Provide the (X, Y) coordinate of the cell's center where the given text is located.  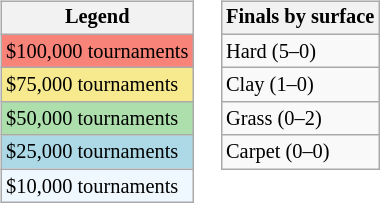
Legend (97, 18)
$10,000 tournaments (97, 186)
Clay (1–0) (300, 85)
Grass (0–2) (300, 119)
$50,000 tournaments (97, 119)
$100,000 tournaments (97, 51)
$75,000 tournaments (97, 85)
Finals by surface (300, 18)
Carpet (0–0) (300, 152)
$25,000 tournaments (97, 152)
Hard (5–0) (300, 51)
